Detect which cell encompasses the target text, then output its (X, Y) center coordinate. 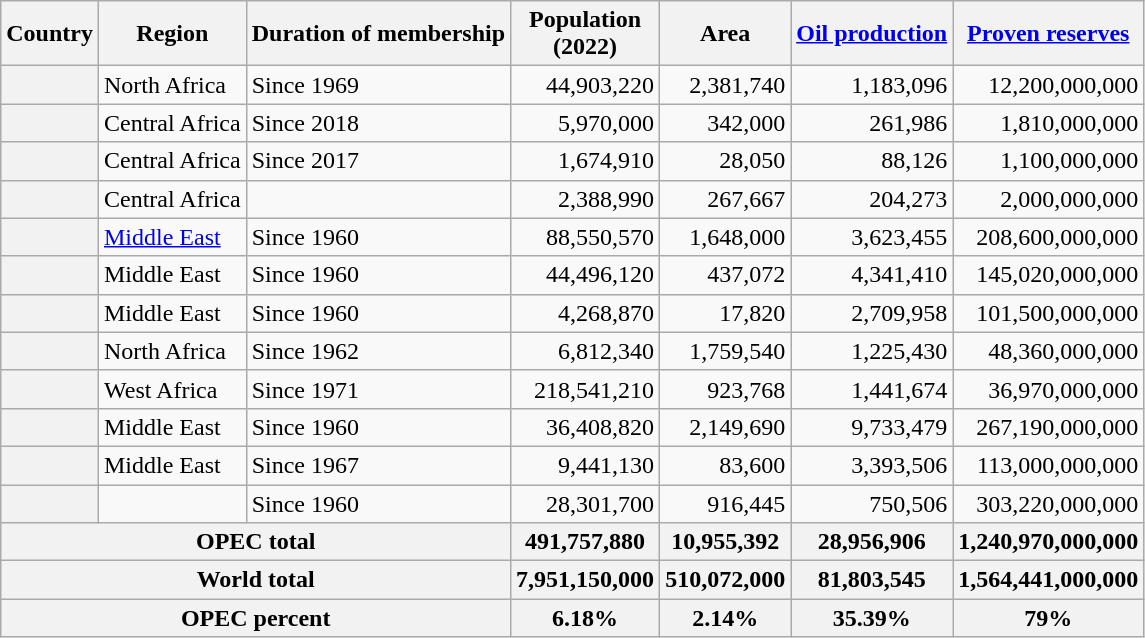
OPEC total (256, 542)
West Africa (172, 389)
303,220,000,000 (1048, 503)
1,648,000 (726, 237)
510,072,000 (726, 580)
267,667 (726, 199)
261,986 (872, 123)
208,600,000,000 (1048, 237)
17,820 (726, 313)
Area (726, 34)
267,190,000,000 (1048, 427)
79% (1048, 618)
1,183,096 (872, 85)
88,550,570 (586, 237)
916,445 (726, 503)
437,072 (726, 275)
218,541,210 (586, 389)
1,674,910 (586, 161)
Duration of membership (378, 34)
48,360,000,000 (1048, 351)
145,020,000,000 (1048, 275)
491,757,880 (586, 542)
4,341,410 (872, 275)
Since 1969 (378, 85)
35.39% (872, 618)
Since 1962 (378, 351)
28,301,700 (586, 503)
Proven reserves (1048, 34)
Region (172, 34)
1,564,441,000,000 (1048, 580)
28,050 (726, 161)
113,000,000,000 (1048, 465)
28,956,906 (872, 542)
World total (256, 580)
3,393,506 (872, 465)
1,810,000,000 (1048, 123)
2,000,000,000 (1048, 199)
2,381,740 (726, 85)
1,441,674 (872, 389)
83,600 (726, 465)
44,496,120 (586, 275)
923,768 (726, 389)
Since 2018 (378, 123)
Since 1967 (378, 465)
3,623,455 (872, 237)
Since 1971 (378, 389)
7,951,150,000 (586, 580)
Country (50, 34)
2,149,690 (726, 427)
6,812,340 (586, 351)
9,441,130 (586, 465)
4,268,870 (586, 313)
5,970,000 (586, 123)
81,803,545 (872, 580)
2.14% (726, 618)
OPEC percent (256, 618)
750,506 (872, 503)
Population(2022) (586, 34)
88,126 (872, 161)
Oil production (872, 34)
Since 2017 (378, 161)
10,955,392 (726, 542)
36,970,000,000 (1048, 389)
342,000 (726, 123)
12,200,000,000 (1048, 85)
1,759,540 (726, 351)
101,500,000,000 (1048, 313)
9,733,479 (872, 427)
204,273 (872, 199)
1,225,430 (872, 351)
1,240,970,000,000 (1048, 542)
2,388,990 (586, 199)
2,709,958 (872, 313)
1,100,000,000 (1048, 161)
44,903,220 (586, 85)
36,408,820 (586, 427)
6.18% (586, 618)
